Output the [X, Y] coordinate of the center of the cell containing the given text.  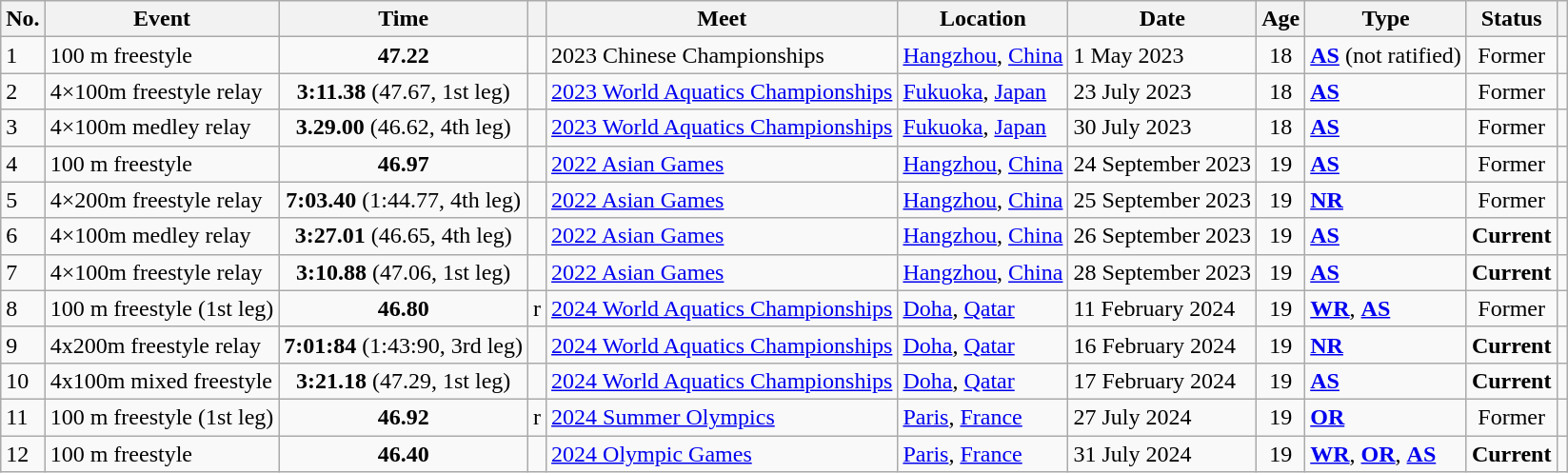
26 September 2023 [1162, 236]
11 [23, 417]
46.97 [404, 164]
12 [23, 454]
28 September 2023 [1162, 272]
4 [23, 164]
4×200m freestyle relay [162, 200]
27 July 2024 [1162, 417]
30 July 2023 [1162, 128]
17 February 2024 [1162, 381]
7:01:84 (1:43:90, 3rd leg) [404, 345]
11 February 2024 [1162, 308]
6 [23, 236]
Time [404, 19]
46.40 [404, 454]
47.22 [404, 55]
3:21.18 (47.29, 1st leg) [404, 381]
24 September 2023 [1162, 164]
7:03.40 (1:44.77, 4th leg) [404, 200]
Event [162, 19]
10 [23, 381]
4x200m freestyle relay [162, 345]
46.92 [404, 417]
4x100m mixed freestyle [162, 381]
5 [23, 200]
16 February 2024 [1162, 345]
31 July 2024 [1162, 454]
46.80 [404, 308]
2024 Summer Olympics [722, 417]
WR, OR, AS [1386, 454]
3:10.88 (47.06, 1st leg) [404, 272]
23 July 2023 [1162, 91]
8 [23, 308]
Meet [722, 19]
AS (not ratified) [1386, 55]
7 [23, 272]
Date [1162, 19]
Status [1512, 19]
No. [23, 19]
3 [23, 128]
9 [23, 345]
1 May 2023 [1162, 55]
3:11.38 (47.67, 1st leg) [404, 91]
2 [23, 91]
Location [982, 19]
25 September 2023 [1162, 200]
Type [1386, 19]
WR, AS [1386, 308]
OR [1386, 417]
Age [1281, 19]
2023 Chinese Championships [722, 55]
3:27.01 (46.65, 4th leg) [404, 236]
1 [23, 55]
2024 Olympic Games [722, 454]
3.29.00 (46.62, 4th leg) [404, 128]
